For the text-containing cell, return its midpoint in [X, Y] coordinate format. 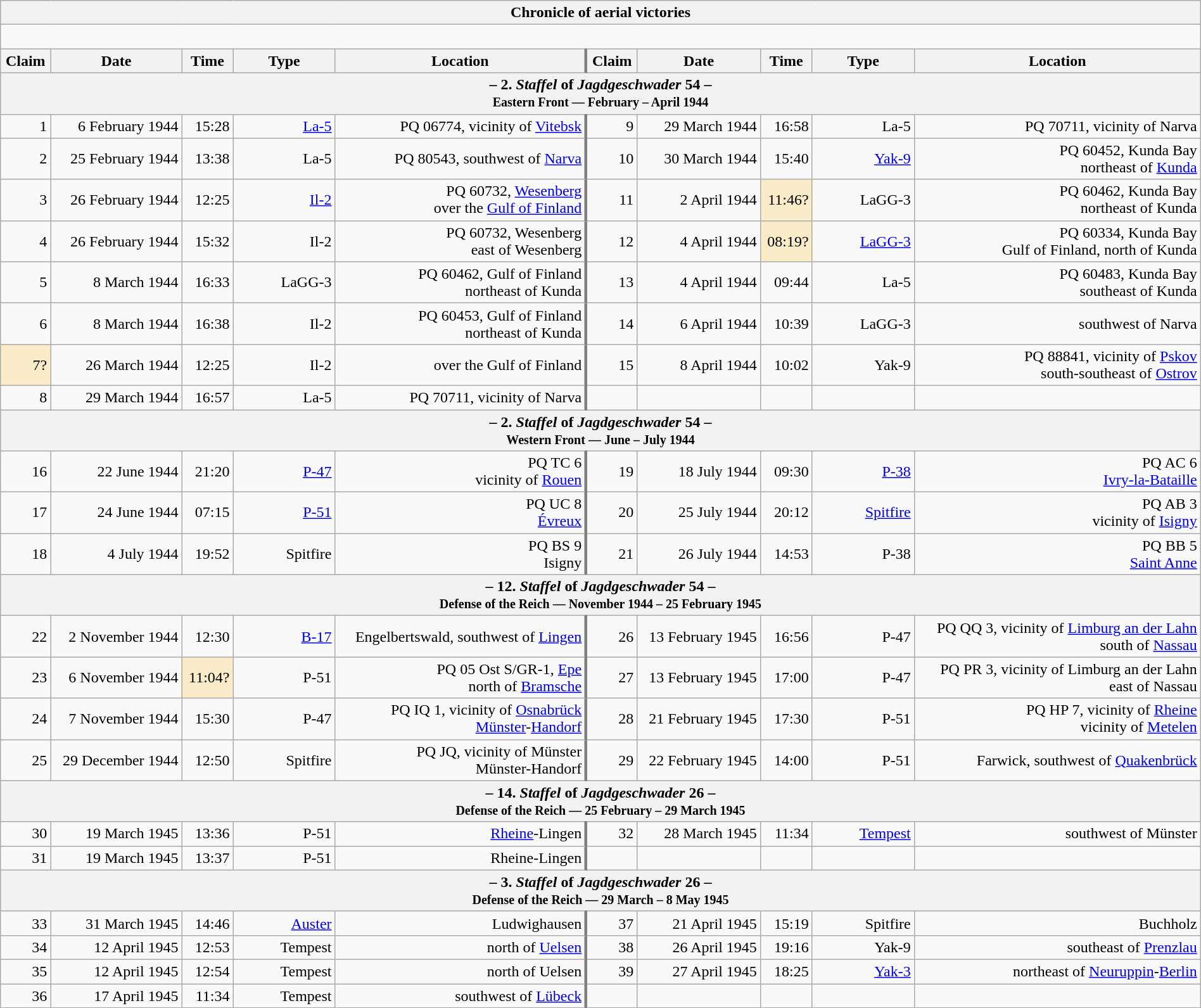
33 [25, 923]
PQ 05 Ost S/GR-1, Epenorth of Bramsche [461, 678]
12:53 [208, 947]
27 [612, 678]
PQ PR 3, vicinity of Limburg an der Lahn east of Nassau [1057, 678]
PQ BS 9Isigny [461, 554]
4 July 1944 [117, 554]
8 April 1944 [699, 365]
– 3. Staffel of Jagdgeschwader 26 –Defense of the Reich — 29 March – 8 May 1945 [600, 891]
PQ 88841, vicinity of Pskov south-southeast of Ostrov [1057, 365]
15:30 [208, 718]
13:38 [208, 158]
11:46? [786, 200]
19:16 [786, 947]
20:12 [786, 513]
25 July 1944 [699, 513]
07:15 [208, 513]
PQ IQ 1, vicinity of OsnabrückMünster-Handorf [461, 718]
22 February 1945 [699, 760]
34 [25, 947]
2 April 1944 [699, 200]
Engelbertswald, southwest of Lingen [461, 636]
6 November 1944 [117, 678]
09:44 [786, 283]
southeast of Prenzlau [1057, 947]
PQ 60732, Wesenbergover the Gulf of Finland [461, 200]
PQ 60334, Kunda BayGulf of Finland, north of Kunda [1057, 241]
1 [25, 126]
2 November 1944 [117, 636]
22 [25, 636]
37 [612, 923]
5 [25, 283]
southwest of Narva [1057, 323]
Auster [284, 923]
23 [25, 678]
PQ AB 3vicinity of Isigny [1057, 513]
PQ JQ, vicinity of MünsterMünster-Handorf [461, 760]
30 [25, 834]
15:19 [786, 923]
PQ 06774, vicinity of Vitebsk [461, 126]
Buchholz [1057, 923]
16:57 [208, 397]
21 April 1945 [699, 923]
26 [612, 636]
PQ TC 6vicinity of Rouen [461, 471]
15:40 [786, 158]
B-17 [284, 636]
PQ 60462, Kunda Baynortheast of Kunda [1057, 200]
09:30 [786, 471]
17 April 1945 [117, 995]
21 [612, 554]
10:02 [786, 365]
PQ 60452, Kunda Baynortheast of Kunda [1057, 158]
16:38 [208, 323]
29 December 1944 [117, 760]
26 July 1944 [699, 554]
12:50 [208, 760]
16:56 [786, 636]
Yak-3 [863, 971]
PQ BB 5Saint Anne [1057, 554]
17:30 [786, 718]
13:37 [208, 858]
15:32 [208, 241]
17:00 [786, 678]
15 [612, 365]
14:46 [208, 923]
6 [25, 323]
31 March 1945 [117, 923]
southwest of Lübeck [461, 995]
32 [612, 834]
– 12. Staffel of Jagdgeschwader 54 –Defense of the Reich — November 1944 – 25 February 1945 [600, 596]
35 [25, 971]
21:20 [208, 471]
27 April 1945 [699, 971]
19 [612, 471]
PQ QQ 3, vicinity of Limburg an der Lahnsouth of Nassau [1057, 636]
15:28 [208, 126]
19:52 [208, 554]
36 [25, 995]
13:36 [208, 834]
18:25 [786, 971]
18 July 1944 [699, 471]
18 [25, 554]
PQ HP 7, vicinity of Rheinevicinity of Metelen [1057, 718]
16 [25, 471]
38 [612, 947]
11:04? [208, 678]
over the Gulf of Finland [461, 365]
southwest of Münster [1057, 834]
4 [25, 241]
28 [612, 718]
PQ AC 6Ivry-la-Bataille [1057, 471]
2 [25, 158]
PQ 60453, Gulf of Finlandnortheast of Kunda [461, 323]
12:30 [208, 636]
PQ 60483, Kunda Baysoutheast of Kunda [1057, 283]
29 [612, 760]
26 April 1945 [699, 947]
PQ 60732, Wesenberg east of Wesenberg [461, 241]
14 [612, 323]
24 June 1944 [117, 513]
20 [612, 513]
– 2. Staffel of Jagdgeschwader 54 –Western Front — June – July 1944 [600, 430]
21 February 1945 [699, 718]
6 February 1944 [117, 126]
22 June 1944 [117, 471]
10:39 [786, 323]
Chronicle of aerial victories [600, 13]
– 14. Staffel of Jagdgeschwader 26 –Defense of the Reich — 25 February – 29 March 1945 [600, 801]
08:19? [786, 241]
12 [612, 241]
10 [612, 158]
11 [612, 200]
14:00 [786, 760]
39 [612, 971]
25 [25, 760]
28 March 1945 [699, 834]
6 April 1944 [699, 323]
17 [25, 513]
14:53 [786, 554]
– 2. Staffel of Jagdgeschwader 54 –Eastern Front — February – April 1944 [600, 94]
PQ 80543, southwest of Narva [461, 158]
12:54 [208, 971]
9 [612, 126]
8 [25, 397]
7? [25, 365]
13 [612, 283]
31 [25, 858]
30 March 1944 [699, 158]
northeast of Neuruppin-Berlin [1057, 971]
16:58 [786, 126]
PQ UC 8Évreux [461, 513]
7 November 1944 [117, 718]
24 [25, 718]
Ludwighausen [461, 923]
Farwick, southwest of Quakenbrück [1057, 760]
16:33 [208, 283]
PQ 60462, Gulf of Finlandnortheast of Kunda [461, 283]
3 [25, 200]
25 February 1944 [117, 158]
26 March 1944 [117, 365]
